Capture the cell that displays the provided text and extract its [x, y] central coordinate. 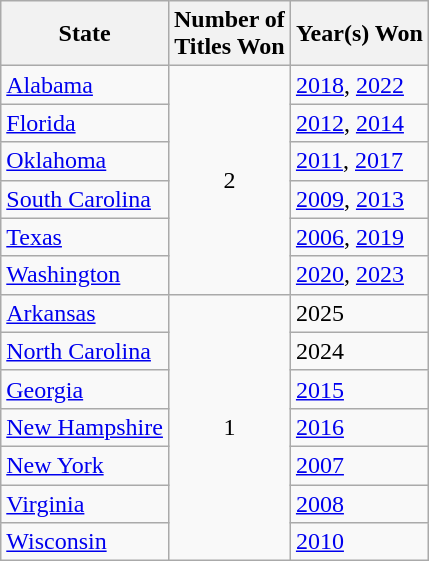
Georgia [85, 389]
State [85, 34]
2024 [359, 351]
Texas [85, 237]
2016 [359, 427]
Washington [85, 275]
Number of Titles Won [229, 34]
Oklahoma [85, 161]
2011, 2017 [359, 161]
2012, 2014 [359, 123]
Florida [85, 123]
Arkansas [85, 313]
2010 [359, 542]
2006, 2019 [359, 237]
2025 [359, 313]
2008 [359, 503]
New York [85, 465]
Wisconsin [85, 542]
1 [229, 427]
2009, 2013 [359, 199]
2007 [359, 465]
New Hampshire [85, 427]
South Carolina [85, 199]
2 [229, 180]
Year(s) Won [359, 34]
2020, 2023 [359, 275]
2018, 2022 [359, 85]
2015 [359, 389]
Virginia [85, 503]
North Carolina [85, 351]
Alabama [85, 85]
